Return the [x, y] coordinate for the center point of the cell that contains the specified text.  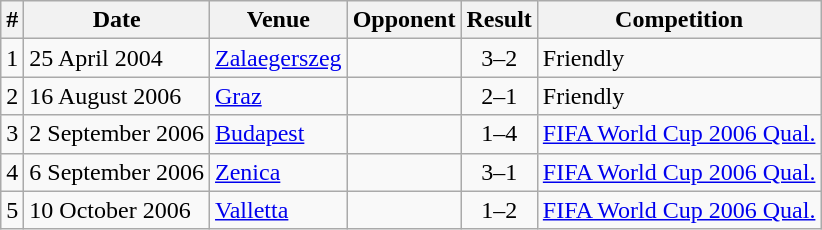
3–1 [499, 172]
Valletta [279, 210]
10 October 2006 [117, 210]
2 [12, 96]
6 September 2006 [117, 172]
25 April 2004 [117, 58]
Date [117, 20]
Result [499, 20]
Competition [679, 20]
2 September 2006 [117, 134]
Zalaegerszeg [279, 58]
3–2 [499, 58]
16 August 2006 [117, 96]
Zenica [279, 172]
3 [12, 134]
# [12, 20]
1–4 [499, 134]
2–1 [499, 96]
1–2 [499, 210]
Opponent [404, 20]
Venue [279, 20]
5 [12, 210]
1 [12, 58]
Graz [279, 96]
Budapest [279, 134]
4 [12, 172]
